Locate the cell with the specified text and output its (X, Y) center coordinate. 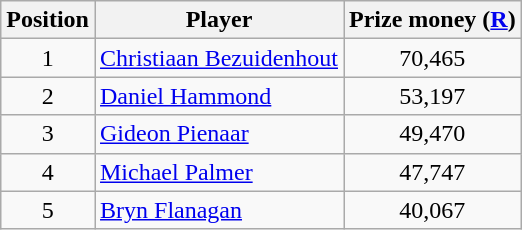
Prize money (R) (433, 20)
Position (48, 20)
4 (48, 172)
40,067 (433, 210)
Player (218, 20)
Christiaan Bezuidenhout (218, 58)
Bryn Flanagan (218, 210)
53,197 (433, 96)
5 (48, 210)
Daniel Hammond (218, 96)
3 (48, 134)
49,470 (433, 134)
Michael Palmer (218, 172)
70,465 (433, 58)
2 (48, 96)
1 (48, 58)
47,747 (433, 172)
Gideon Pienaar (218, 134)
